Capture the cell that displays the provided text and extract its [x, y] central coordinate. 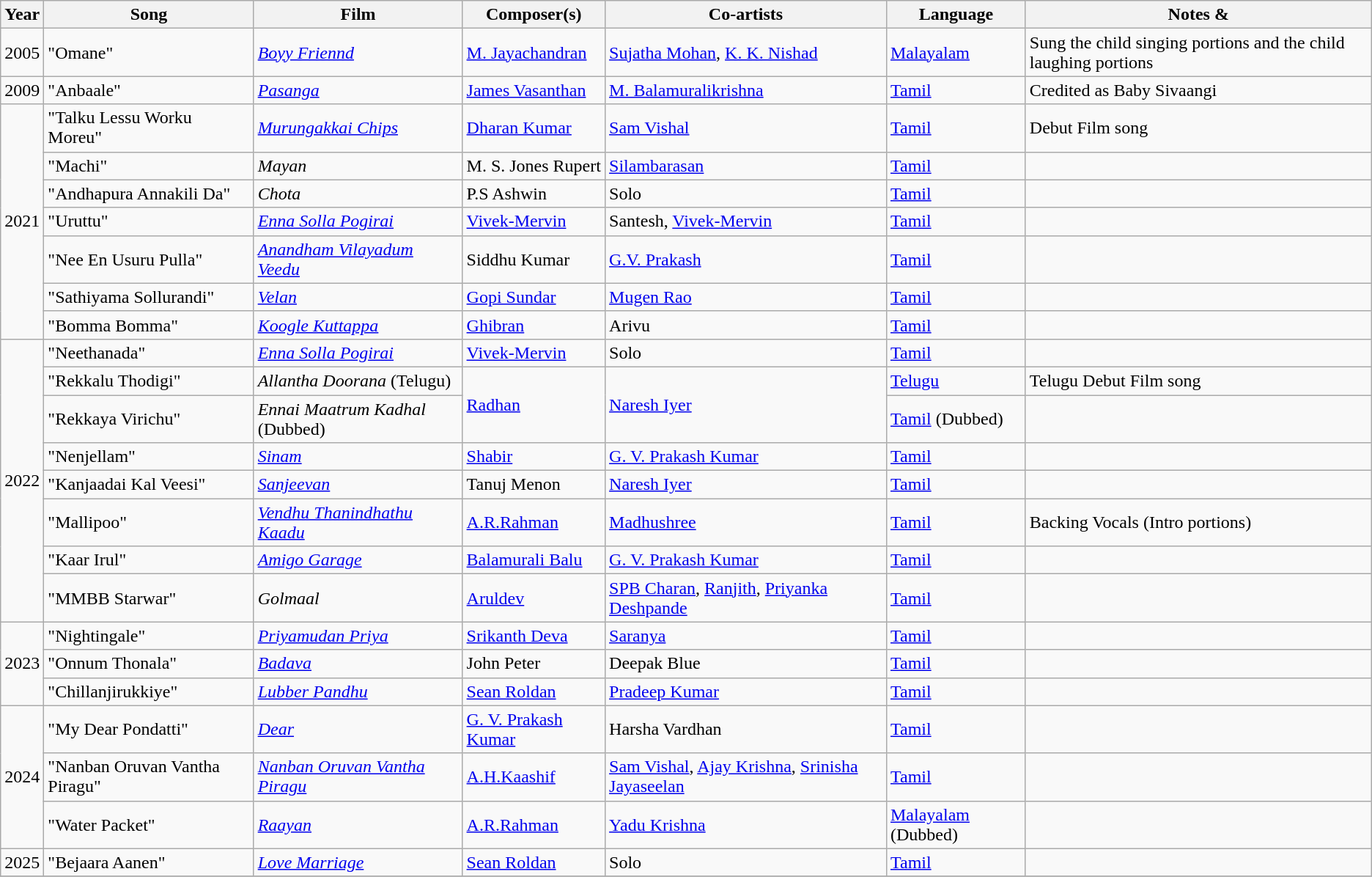
Amigo Garage [358, 560]
Vendhu Thanindhathu Kaadu [358, 522]
"Bomma Bomma" [149, 325]
Boyy Friennd [358, 53]
Murungakkai Chips [358, 128]
Pasanga [358, 90]
"Talku Lessu Worku Moreu" [149, 128]
Lubber Pandhu [358, 691]
2009 [22, 90]
M. Jayachandran [534, 53]
Debut Film song [1198, 128]
Golmaal [358, 598]
"Onnum Thonala" [149, 664]
"Rekkalu Thodigi" [149, 381]
"Anbaale" [149, 90]
Film [358, 15]
Year [22, 15]
Yadu Krishna [746, 824]
"My Dear Pondatti" [149, 729]
"Water Packet" [149, 824]
Aruldev [534, 598]
"Sathiyama Sollurandi" [149, 297]
Saranya [746, 636]
Shabir [534, 457]
"Kaar Irul" [149, 560]
2022 [22, 480]
Siddhu Kumar [534, 260]
P.S Ashwin [534, 194]
"Nenjellam" [149, 457]
M. Balamuralikrishna [746, 90]
2024 [22, 777]
Silambarasan [746, 166]
Ennai Maatrum Kadhal (Dubbed) [358, 418]
Credited as Baby Sivaangi [1198, 90]
G.V. Prakash [746, 260]
Telugu Debut Film song [1198, 381]
Backing Vocals (Intro portions) [1198, 522]
Harsha Vardhan [746, 729]
"Machi" [149, 166]
Mugen Rao [746, 297]
2025 [22, 862]
Chota [358, 194]
James Vasanthan [534, 90]
Sam Vishal, Ajay Krishna, Srinisha Jayaseelan [746, 777]
Raayan [358, 824]
Tanuj Menon [534, 485]
Pradeep Kumar [746, 691]
Badava [358, 664]
Telugu [956, 381]
"Neethanada" [149, 353]
Composer(s) [534, 15]
2021 [22, 221]
Dharan Kumar [534, 128]
Sung the child singing portions and the child laughing portions [1198, 53]
Sam Vishal [746, 128]
"Mallipoo" [149, 522]
"Andhapura Annakili Da" [149, 194]
Notes & [1198, 15]
Ghibran [534, 325]
"Kanjaadai Kal Veesi" [149, 485]
"MMBB Starwar" [149, 598]
Anandham Vilayadum Veedu [358, 260]
"Nanban Oruvan Vantha Piragu" [149, 777]
Co-artists [746, 15]
Sanjeevan [358, 485]
Malayalam (Dubbed) [956, 824]
Radhan [534, 405]
"Nightingale" [149, 636]
Madhushree [746, 522]
Sinam [358, 457]
Balamurali Balu [534, 560]
SPB Charan, Ranjith, Priyanka Deshpande [746, 598]
A.H.Kaashif [534, 777]
Gopi Sundar [534, 297]
"Nee En Usuru Pulla" [149, 260]
"Chillanjirukkiye" [149, 691]
Srikanth Deva [534, 636]
Mayan [358, 166]
John Peter [534, 664]
Sujatha Mohan, K. K. Nishad [746, 53]
Velan [358, 297]
2005 [22, 53]
Deepak Blue [746, 664]
Arivu [746, 325]
Language [956, 15]
Nanban Oruvan Vantha Piragu [358, 777]
"Omane" [149, 53]
Dear [358, 729]
Song [149, 15]
"Uruttu" [149, 221]
Love Marriage [358, 862]
Koogle Kuttappa [358, 325]
"Rekkaya Virichu" [149, 418]
M. S. Jones Rupert [534, 166]
Santesh, Vivek-Mervin [746, 221]
"Bejaara Aanen" [149, 862]
Malayalam [956, 53]
Tamil (Dubbed) [956, 418]
2023 [22, 664]
Priyamudan Priya [358, 636]
Allantha Doorana (Telugu) [358, 381]
